Pinpoint the cell where the given text exists, returning its [x, y] midpoint coordinate. 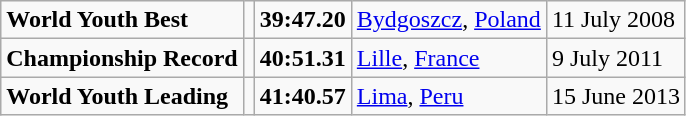
39:47.20 [302, 20]
11 July 2008 [616, 20]
World Youth Leading [122, 96]
Championship Record [122, 58]
Lille, France [448, 58]
World Youth Best [122, 20]
Lima, Peru [448, 96]
15 June 2013 [616, 96]
41:40.57 [302, 96]
40:51.31 [302, 58]
9 July 2011 [616, 58]
Bydgoszcz, Poland [448, 20]
